Identify which cell holds the provided text, then report its [x, y] central coordinate. 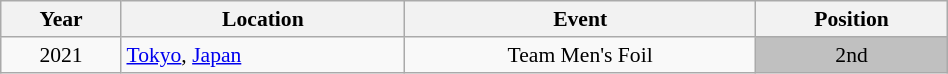
Position [852, 19]
Event [580, 19]
Team Men's Foil [580, 55]
Location [262, 19]
2nd [852, 55]
Year [62, 19]
Tokyo, Japan [262, 55]
2021 [62, 55]
